Search for the cell housing the specified text and yield its [x, y] center coordinate. 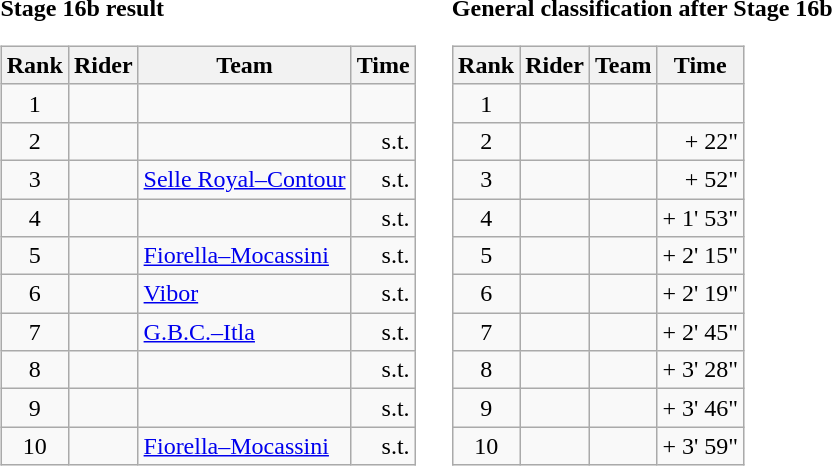
Vibor [244, 294]
+ 2' 15" [700, 256]
G.B.C.–Itla [244, 332]
+ 3' 46" [700, 408]
+ 2' 45" [700, 332]
+ 3' 59" [700, 446]
+ 1' 53" [700, 217]
+ 2' 19" [700, 294]
+ 22" [700, 141]
+ 52" [700, 179]
Selle Royal–Contour [244, 179]
+ 3' 28" [700, 370]
